Locate the cell with the specified text and output its [x, y] center coordinate. 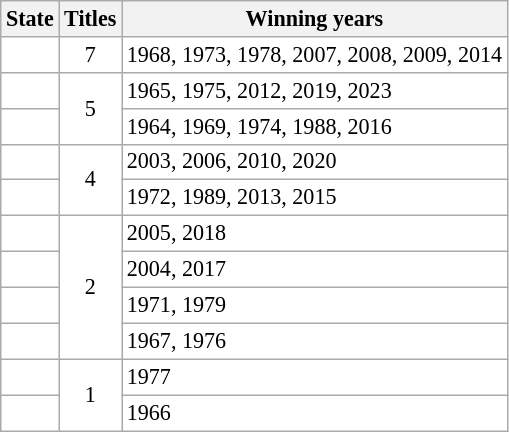
Winning years [315, 18]
1964, 1969, 1974, 1988, 2016 [315, 126]
4 [90, 180]
2 [90, 286]
1971, 1979 [315, 305]
5 [90, 108]
1972, 1989, 2013, 2015 [315, 198]
2004, 2017 [315, 269]
Titles [90, 18]
7 [90, 54]
State [30, 18]
1966 [315, 412]
2005, 2018 [315, 233]
1968, 1973, 1978, 2007, 2008, 2009, 2014 [315, 54]
1967, 1976 [315, 341]
2003, 2006, 2010, 2020 [315, 162]
1977 [315, 377]
1965, 1975, 2012, 2019, 2023 [315, 90]
1 [90, 395]
